Return (X, Y) of the center of cell containing provided text 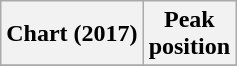
Peakposition (189, 34)
Chart (2017) (72, 34)
